Detect which cell encompasses the target text, then output its (x, y) center coordinate. 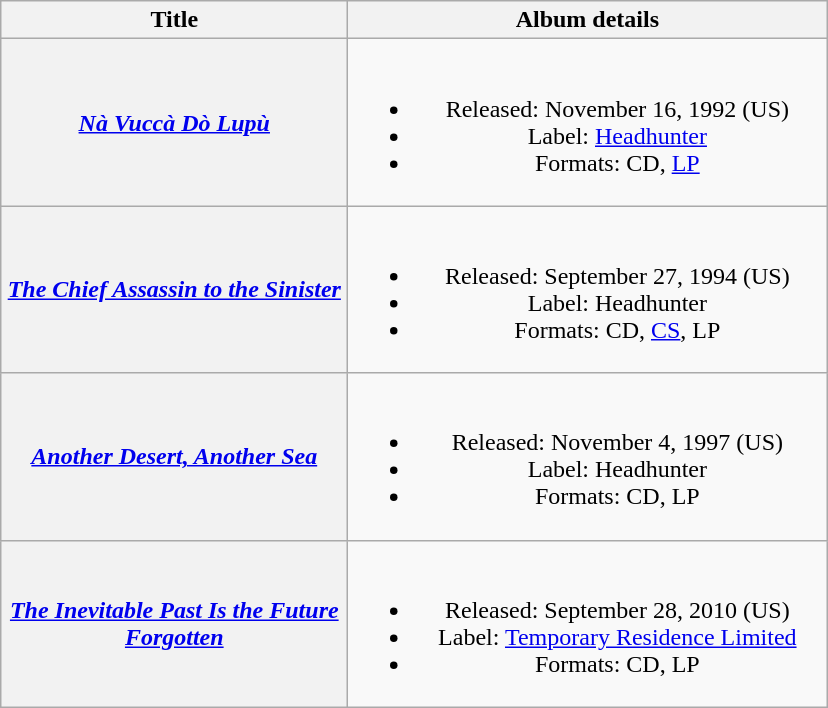
Released: November 16, 1992 (US)Label: HeadhunterFormats: CD, LP (588, 122)
The Inevitable Past Is the Future Forgotten (174, 624)
Released: September 27, 1994 (US)Label: HeadhunterFormats: CD, CS, LP (588, 290)
Released: September 28, 2010 (US)Label: Temporary Residence LimitedFormats: CD, LP (588, 624)
Released: November 4, 1997 (US)Label: HeadhunterFormats: CD, LP (588, 456)
Another Desert, Another Sea (174, 456)
Album details (588, 20)
Nà Vuccà Dò Lupù (174, 122)
Title (174, 20)
The Chief Assassin to the Sinister (174, 290)
